Locate the cell with the specified text and output its (X, Y) center coordinate. 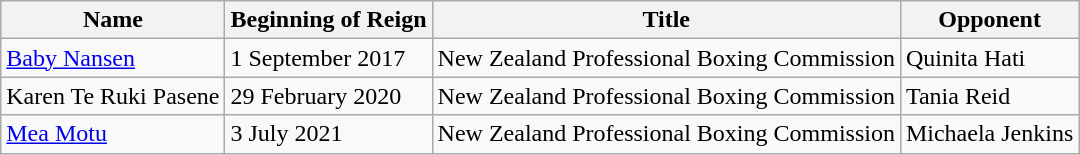
Quinita Hati (989, 58)
Karen Te Ruki Pasene (113, 96)
1 September 2017 (328, 58)
29 February 2020 (328, 96)
Title (666, 20)
Mea Motu (113, 134)
Opponent (989, 20)
Michaela Jenkins (989, 134)
Tania Reid (989, 96)
3 July 2021 (328, 134)
Beginning of Reign (328, 20)
Name (113, 20)
Baby Nansen (113, 58)
